Determine the [X, Y] coordinate at the center of the cell enclosing the given text.  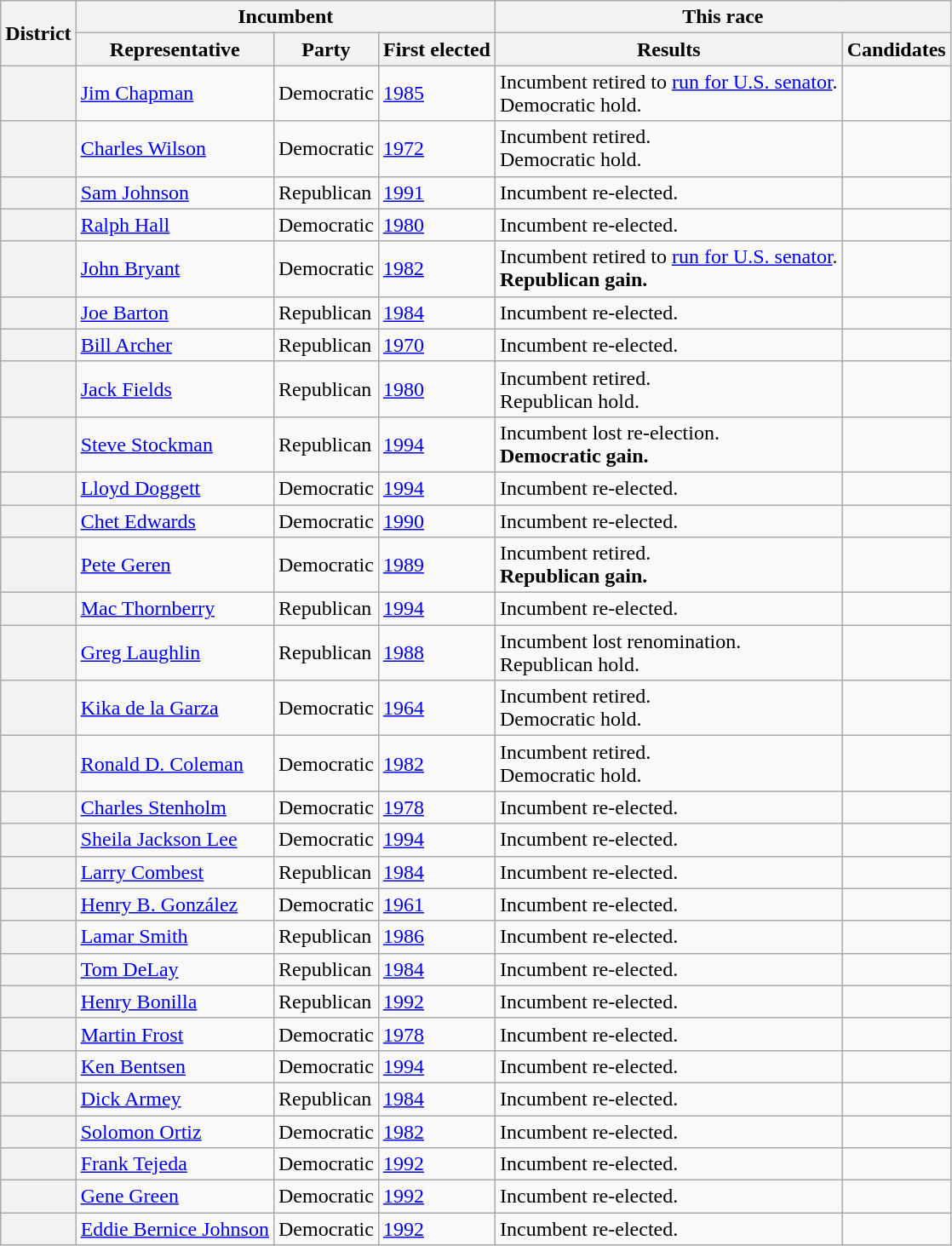
Henry Bonilla [175, 1002]
Lamar Smith [175, 937]
Chet Edwards [175, 520]
Pete Geren [175, 566]
Charles Wilson [175, 148]
Lloyd Doggett [175, 488]
1985 [436, 94]
Candidates [896, 49]
Solomon Ortiz [175, 1132]
1991 [436, 192]
Frank Tejeda [175, 1164]
Party [325, 49]
Sam Johnson [175, 192]
Jack Fields [175, 388]
Ken Bentsen [175, 1066]
Charles Stenholm [175, 807]
1990 [436, 520]
District [38, 33]
Joe Barton [175, 313]
1972 [436, 148]
Incumbent retired.Republican hold. [668, 388]
Bill Archer [175, 345]
Incumbent [285, 17]
Ronald D. Coleman [175, 763]
Martin Frost [175, 1034]
Ralph Hall [175, 225]
This race [722, 17]
Incumbent lost re-election.Democratic gain. [668, 445]
Greg Laughlin [175, 652]
Mac Thornberry [175, 609]
1989 [436, 566]
Gene Green [175, 1197]
Kika de la Garza [175, 709]
Eddie Bernice Johnson [175, 1229]
Steve Stockman [175, 445]
First elected [436, 49]
1970 [436, 345]
Results [668, 49]
Dick Armey [175, 1099]
Incumbent retired to run for U.S. senator.Democratic hold. [668, 94]
Jim Chapman [175, 94]
Larry Combest [175, 872]
Incumbent lost renomination.Republican hold. [668, 652]
Henry B. González [175, 904]
Incumbent retired.Republican gain. [668, 566]
John Bryant [175, 269]
Tom DeLay [175, 969]
Sheila Jackson Lee [175, 840]
1964 [436, 709]
Representative [175, 49]
Incumbent retired to run for U.S. senator.Republican gain. [668, 269]
1986 [436, 937]
1988 [436, 652]
1961 [436, 904]
